Capture the cell that displays the provided text and extract its (x, y) central coordinate. 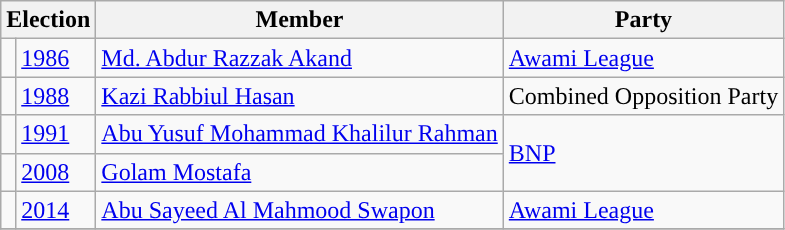
BNP (643, 153)
Party (643, 20)
2014 (56, 210)
Member (300, 20)
Abu Sayeed Al Mahmood Swapon (300, 210)
Md. Abdur Razzak Akand (300, 58)
Kazi Rabbiul Hasan (300, 96)
Golam Mostafa (300, 172)
1986 (56, 58)
2008 (56, 172)
1988 (56, 96)
Combined Opposition Party (643, 96)
Election (48, 20)
Abu Yusuf Mohammad Khalilur Rahman (300, 134)
1991 (56, 134)
